Capture the cell that displays the provided text and extract its (X, Y) central coordinate. 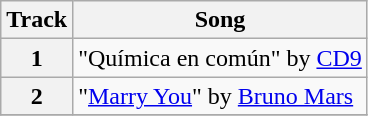
"Química en común" by CD9 (220, 58)
"Marry You" by Bruno Mars (220, 96)
Song (220, 20)
1 (37, 58)
Track (37, 20)
2 (37, 96)
